Provide the (x, y) coordinate of the cell's center where the given text is located.  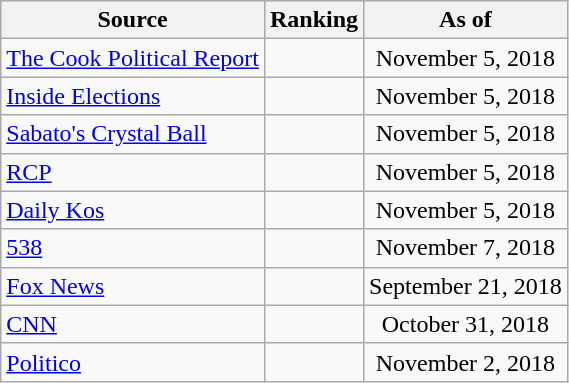
Daily Kos (133, 210)
October 31, 2018 (466, 324)
Ranking (314, 20)
Fox News (133, 286)
November 2, 2018 (466, 362)
Source (133, 20)
Politico (133, 362)
CNN (133, 324)
RCP (133, 172)
538 (133, 248)
As of (466, 20)
The Cook Political Report (133, 58)
Inside Elections (133, 96)
Sabato's Crystal Ball (133, 134)
November 7, 2018 (466, 248)
September 21, 2018 (466, 286)
